Determine the [x, y] coordinate at the center of the cell enclosing the given text.  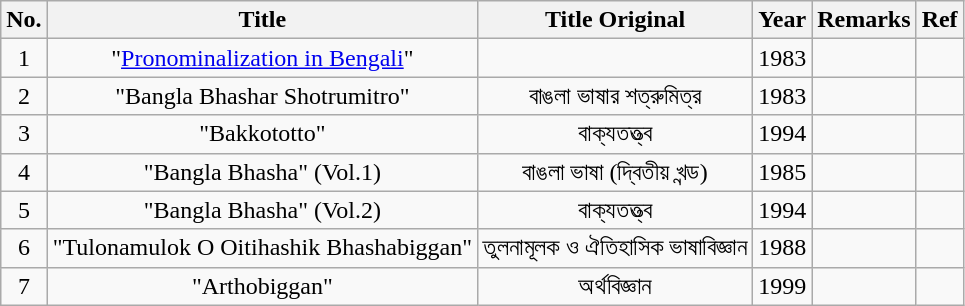
Year [782, 20]
"Bangla Bhasha" (Vol.1) [262, 172]
"Bangla Bhashar Shotrumitro" [262, 96]
5 [24, 210]
3 [24, 134]
"Bakkototto" [262, 134]
1999 [782, 286]
Title [262, 20]
বাঙলা ভাষার শত্রুমিত্র [616, 96]
তুলনামূলক ও ঐতিহাসিক ভাষাবিজ্ঞান [616, 248]
Remarks [864, 20]
No. [24, 20]
Ref [940, 20]
বাঙলা ভাষা (দ্বিতীয় খন্ড) [616, 172]
7 [24, 286]
"Pronominalization in Bengali" [262, 58]
1988 [782, 248]
"Bangla Bhasha" (Vol.2) [262, 210]
"Arthobiggan" [262, 286]
1 [24, 58]
2 [24, 96]
অর্থবিজ্ঞান [616, 286]
"Tulonamulok O Oitihashik Bhashabiggan" [262, 248]
Title Original [616, 20]
4 [24, 172]
6 [24, 248]
1985 [782, 172]
